Provide the (x, y) coordinate of the cell's center where the given text is located.  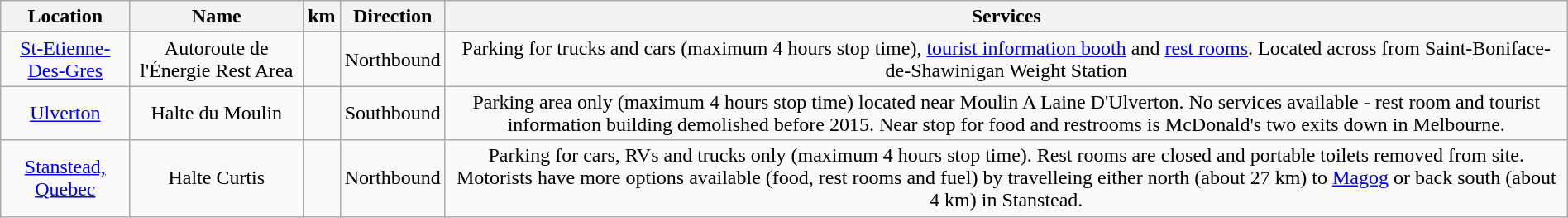
Direction (392, 17)
St-Etienne-Des-Gres (65, 60)
Southbound (392, 113)
Autoroute de l'Énergie Rest Area (217, 60)
km (322, 17)
Stanstead, Quebec (65, 178)
Halte du Moulin (217, 113)
Ulverton (65, 113)
Name (217, 17)
Services (1006, 17)
Location (65, 17)
Halte Curtis (217, 178)
